Detect which cell encompasses the target text, then output its (x, y) center coordinate. 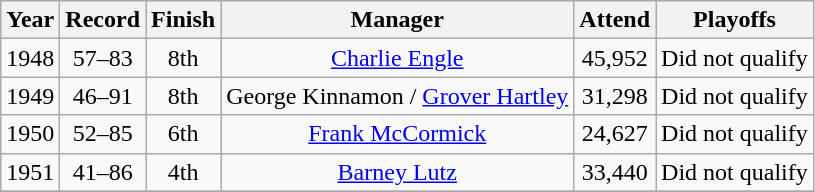
4th (184, 172)
Playoffs (735, 20)
1949 (30, 96)
41–86 (103, 172)
Attend (615, 20)
1951 (30, 172)
George Kinnamon / Grover Hartley (398, 96)
6th (184, 134)
Frank McCormick (398, 134)
1950 (30, 134)
46–91 (103, 96)
1948 (30, 58)
33,440 (615, 172)
Record (103, 20)
Charlie Engle (398, 58)
Finish (184, 20)
Year (30, 20)
31,298 (615, 96)
Barney Lutz (398, 172)
24,627 (615, 134)
52–85 (103, 134)
Manager (398, 20)
45,952 (615, 58)
57–83 (103, 58)
